Capture the cell that displays the provided text and extract its (X, Y) central coordinate. 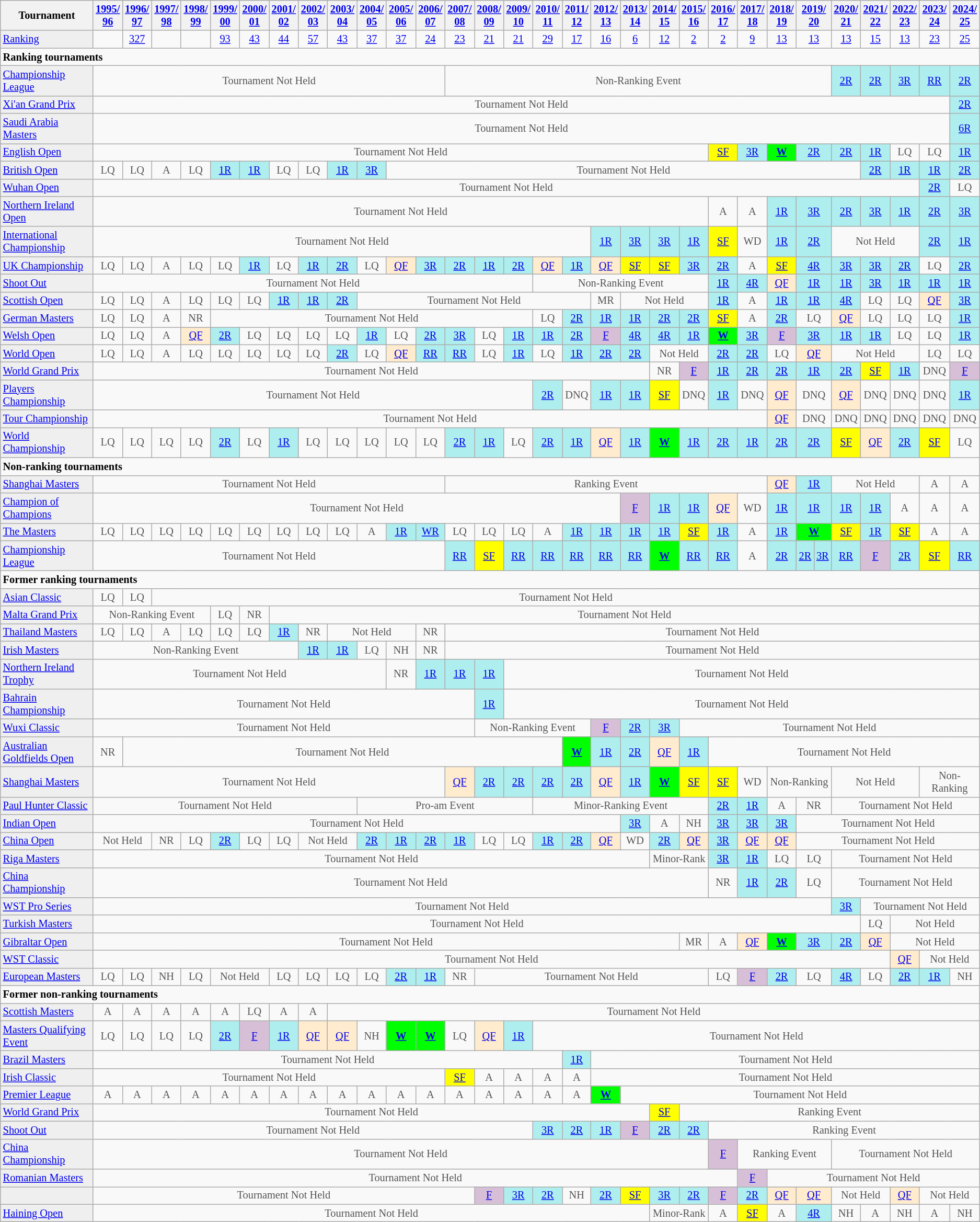
Northern Ireland Trophy (47, 674)
Brazil Masters (47, 1060)
Paul Hunter Classic (47, 806)
Australian Goldfields Open (47, 752)
2018/19 (781, 15)
WST Pro Series (47, 906)
1999/00 (225, 15)
The Masters (47, 532)
2011/12 (577, 15)
2003/04 (342, 15)
Tour Championship (47, 419)
WST Classic (47, 959)
2019/20 (814, 15)
6 (635, 39)
2008/09 (489, 15)
Ranking tournaments (490, 57)
Bahrain Championship (47, 704)
2001/02 (284, 15)
Premier League (47, 1095)
93 (225, 39)
European Masters (47, 977)
2023/24 (935, 15)
2005/06 (401, 15)
Wuhan Open (47, 188)
2013/14 (635, 15)
UK Championship (47, 266)
Former non-ranking tournaments (490, 995)
Romanian Masters (47, 1178)
12 (664, 39)
World Open (47, 353)
2015/16 (694, 15)
Turkish Masters (47, 924)
Masters Qualifying Event (47, 1036)
Players Championship (47, 395)
Former ranking tournaments (490, 579)
Welsh Open (47, 336)
Scottish Open (47, 301)
2024/25 (965, 15)
British Open (47, 170)
Thailand Masters (47, 632)
Tournament (47, 15)
2012/13 (606, 15)
2004/05 (372, 15)
9 (752, 39)
International Championship (47, 242)
1997/98 (166, 15)
2022/23 (905, 15)
1995/96 (108, 15)
Scottish Masters (47, 1012)
Pro-am Event (445, 806)
2020/21 (846, 15)
China Open (47, 841)
327 (137, 39)
2021/22 (875, 15)
25 (965, 39)
29 (548, 39)
2007/08 (459, 15)
WR (430, 532)
2014/15 (664, 15)
Asian Classic (47, 597)
Irish Masters (47, 650)
Haining Open (47, 1213)
2009/10 (518, 15)
Wuxi Classic (47, 728)
German Masters (47, 318)
2006/07 (430, 15)
2016/17 (723, 15)
Gibraltar Open (47, 942)
Riga Masters (47, 859)
1996/97 (137, 15)
Saudi Arabia Masters (47, 129)
Irish Classic (47, 1077)
17 (577, 39)
6R (965, 129)
57 (313, 39)
Ranking (47, 39)
English Open (47, 152)
2002/03 (313, 15)
16 (606, 39)
Non-ranking tournaments (490, 466)
2017/18 (752, 15)
2000/01 (255, 15)
44 (284, 39)
World Championship (47, 442)
Malta Grand Prix (47, 615)
Xi'an Grand Prix (47, 105)
1998/99 (195, 15)
24 (430, 39)
Northern Ireland Open (47, 211)
Minor-Ranking Event (621, 806)
2010/11 (548, 15)
Champion of Champions (47, 508)
15 (875, 39)
Indian Open (47, 824)
